Pinpoint the cell where the given text exists, returning its (X, Y) midpoint coordinate. 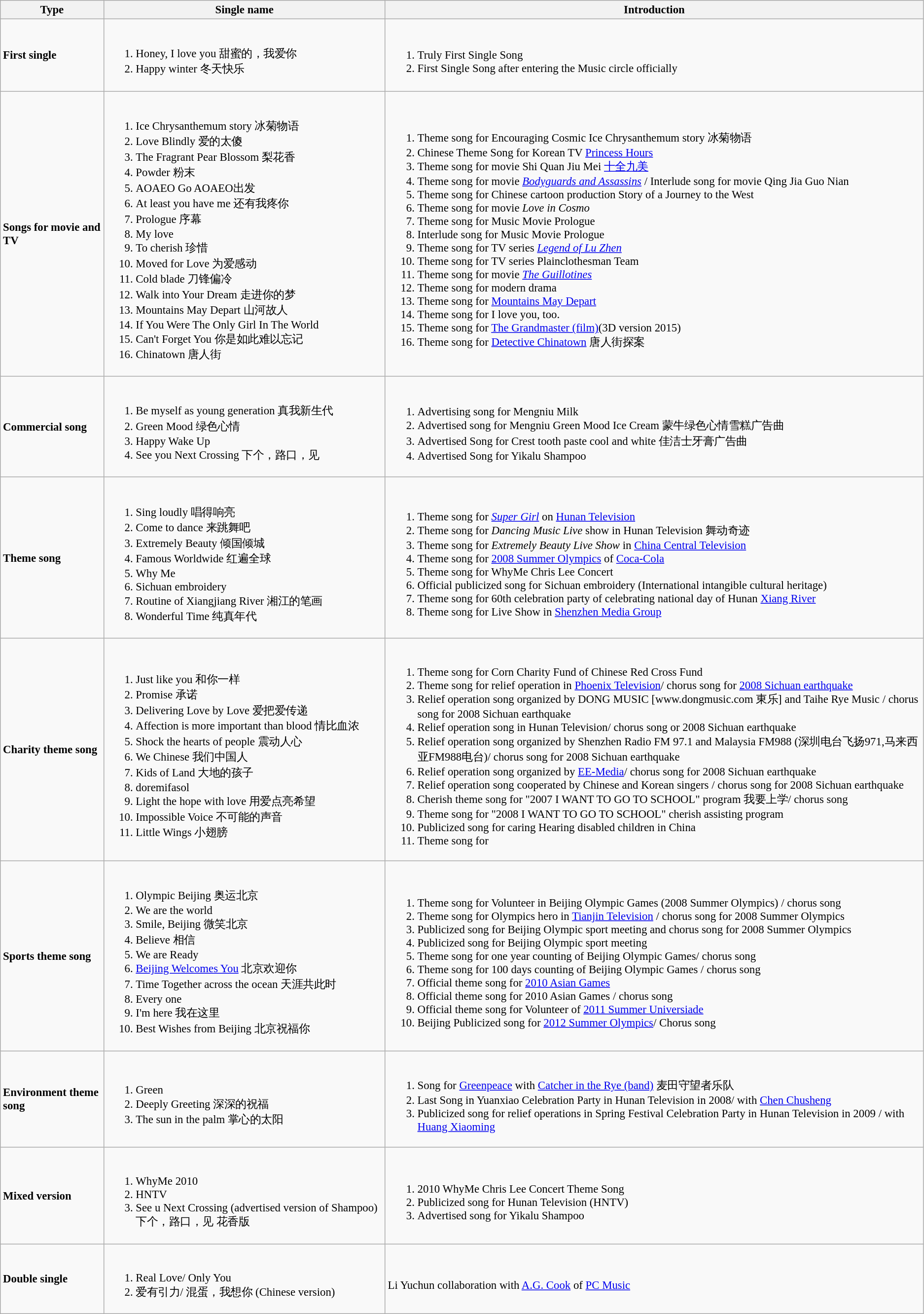
Li Yuchun collaboration with A.G. Cook of PC Music (654, 1279)
Truly First Single SongFirst Single Song after entering the Music circle officially (654, 55)
Charity theme song (52, 750)
Sports theme song (52, 956)
Double single (52, 1279)
Songs for movie and TV (52, 234)
Introduction (654, 10)
WhyMe 2010HNTVSee u Next Crossing (advertised version of Shampoo) 下个，路口，见 花香版 (245, 1196)
Be myself as young generation 真我新生代Green Mood 绿色心情Happy Wake UpSee you Next Crossing 下个，路口，见 (245, 427)
Mixed version (52, 1196)
Commercial song (52, 427)
Type (52, 10)
Real Love/ Only You爱有引力/ 混蛋，我想你 (Chinese version) (245, 1279)
Single name (245, 10)
Honey, I love you 甜蜜的，我爱你Happy winter 冬天快乐 (245, 55)
First single (52, 55)
GreenDeeply Greeting 深深的祝福The sun in the palm 掌心的太阳 (245, 1099)
Environment theme song (52, 1099)
Theme song (52, 558)
2010 WhyMe Chris Lee Concert Theme SongPublicized song for Hunan Television (HNTV)Advertised song for Yikalu Shampoo (654, 1196)
